Locate the cell with the specified text and output its [x, y] center coordinate. 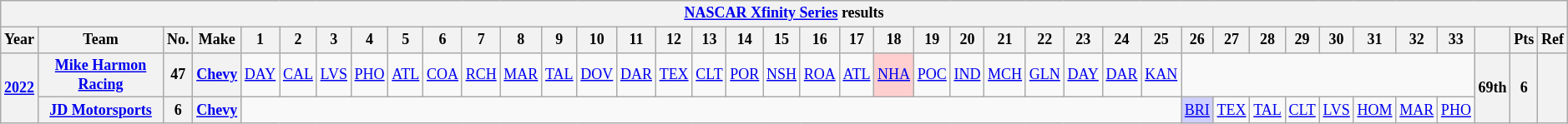
69th [1493, 88]
BRI [1197, 110]
3 [334, 40]
7 [481, 40]
28 [1267, 40]
KAN [1161, 75]
24 [1122, 40]
13 [710, 40]
5 [406, 40]
No. [179, 40]
21 [1005, 40]
16 [820, 40]
10 [597, 40]
32 [1417, 40]
COA [443, 75]
47 [179, 75]
NHA [894, 75]
30 [1336, 40]
2 [299, 40]
JD Motorsports [100, 110]
MCH [1005, 75]
22 [1044, 40]
Team [100, 40]
20 [967, 40]
4 [369, 40]
IND [967, 75]
26 [1197, 40]
12 [674, 40]
9 [559, 40]
POC [932, 75]
Pts [1525, 40]
11 [636, 40]
14 [745, 40]
27 [1232, 40]
15 [781, 40]
NASCAR Xfinity Series results [784, 13]
Ref [1553, 40]
33 [1456, 40]
2022 [20, 88]
31 [1374, 40]
ROA [820, 75]
HOM [1374, 110]
GLN [1044, 75]
29 [1302, 40]
NSH [781, 75]
RCH [481, 75]
17 [857, 40]
18 [894, 40]
8 [521, 40]
1 [260, 40]
23 [1083, 40]
POR [745, 75]
19 [932, 40]
Year [20, 40]
Make [217, 40]
Mike Harmon Racing [100, 75]
25 [1161, 40]
CAL [299, 75]
DOV [597, 75]
